Output the [x, y] coordinate of the center of the cell containing the given text.  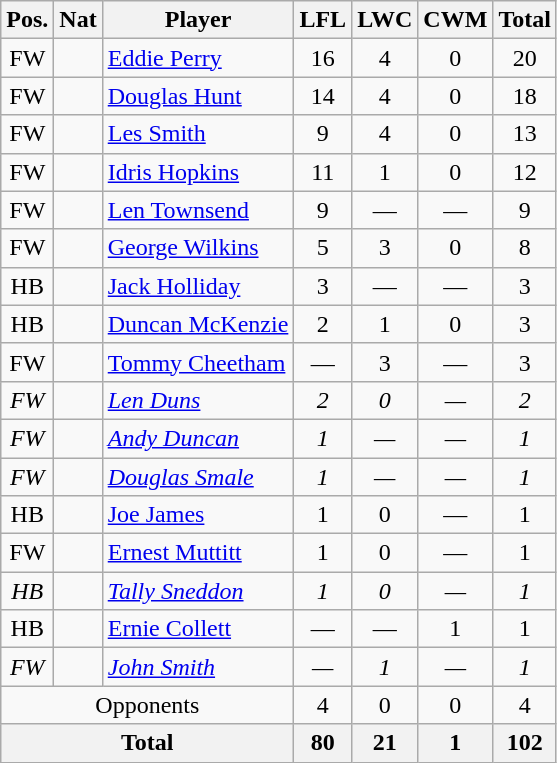
12 [525, 172]
Nat [78, 20]
Pos. [28, 20]
Ernie Collett [198, 629]
11 [323, 172]
18 [525, 96]
13 [525, 134]
LFL [323, 20]
CWM [456, 20]
LWC [385, 20]
Idris Hopkins [198, 172]
8 [525, 248]
20 [525, 58]
Andy Duncan [198, 438]
Les Smith [198, 134]
Tommy Cheetham [198, 362]
14 [323, 96]
Joe James [198, 515]
Jack Holliday [198, 286]
Douglas Smale [198, 477]
John Smith [198, 667]
Tally Sneddon [198, 591]
Duncan McKenzie [198, 324]
Douglas Hunt [198, 96]
16 [323, 58]
Player [198, 20]
Ernest Muttitt [198, 553]
102 [525, 743]
Len Townsend [198, 210]
Len Duns [198, 400]
Eddie Perry [198, 58]
Opponents [148, 705]
5 [323, 248]
George Wilkins [198, 248]
21 [385, 743]
80 [323, 743]
